Pinpoint the cell where the given text exists, returning its [X, Y] midpoint coordinate. 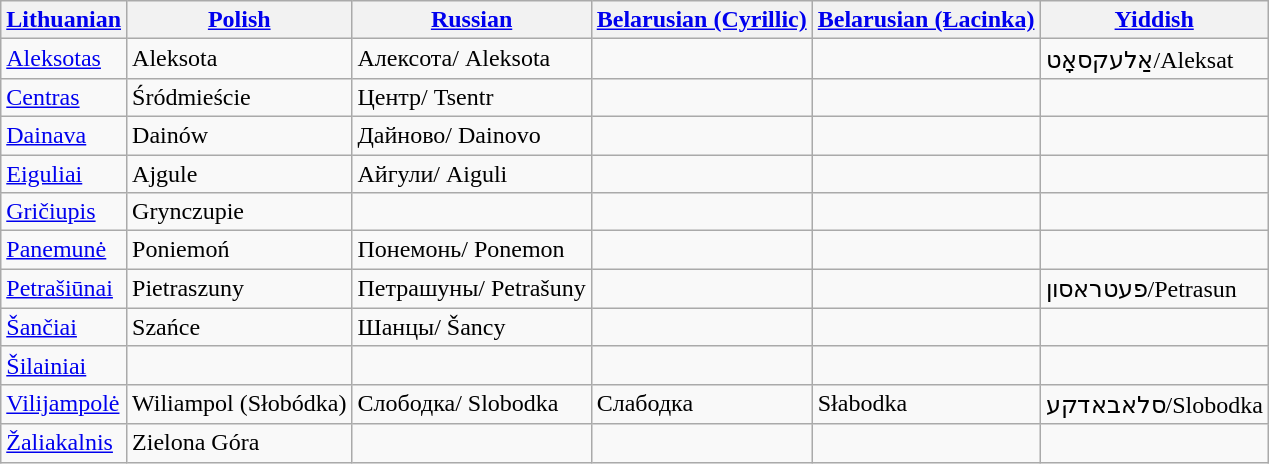
Belarusian (Cyrillic) [702, 20]
Шанцы/ Šancy [472, 327]
Dainava [64, 135]
Šilainiai [64, 365]
Petrašiūnai [64, 289]
Gričiupis [64, 212]
Centras [64, 97]
Понемонь/ Ponemon [472, 250]
Szańce [240, 327]
Дайново/ Dainovo [472, 135]
Aleksotas [64, 59]
Wiliampol (Słobódka) [240, 404]
Слабодка [702, 404]
סלאבאדקע/Slobodka [1154, 404]
Grynczupie [240, 212]
Śródmieście [240, 97]
Polish [240, 20]
Dainów [240, 135]
Lithuanian [64, 20]
אַלעקסאָט/Aleksat [1154, 59]
פעטראסון/Petrasun [1154, 289]
Šančiai [64, 327]
Слободка/ Slobodka [472, 404]
Pietraszuny [240, 289]
Žaliakalnis [64, 443]
Yiddish [1154, 20]
Belarusian (Łacinka) [926, 20]
Vilijampolė [64, 404]
Panemunė [64, 250]
Russian [472, 20]
Алексота/ Aleksota [472, 59]
Айгули/ Aiguli [472, 173]
Петрашуны/ Petrašuny [472, 289]
Центр/ Tsentr [472, 97]
Ajgule [240, 173]
Poniemoń [240, 250]
Eiguliai [64, 173]
Aleksota [240, 59]
Słabodka [926, 404]
Zielona Góra [240, 443]
